Detect which cell encompasses the target text, then output its [X, Y] center coordinate. 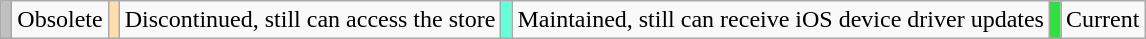
Maintained, still can receive iOS device driver updates [781, 20]
Current [1103, 20]
Obsolete [60, 20]
Discontinued, still can access the store [310, 20]
